Return (x, y) of the center of cell containing provided text 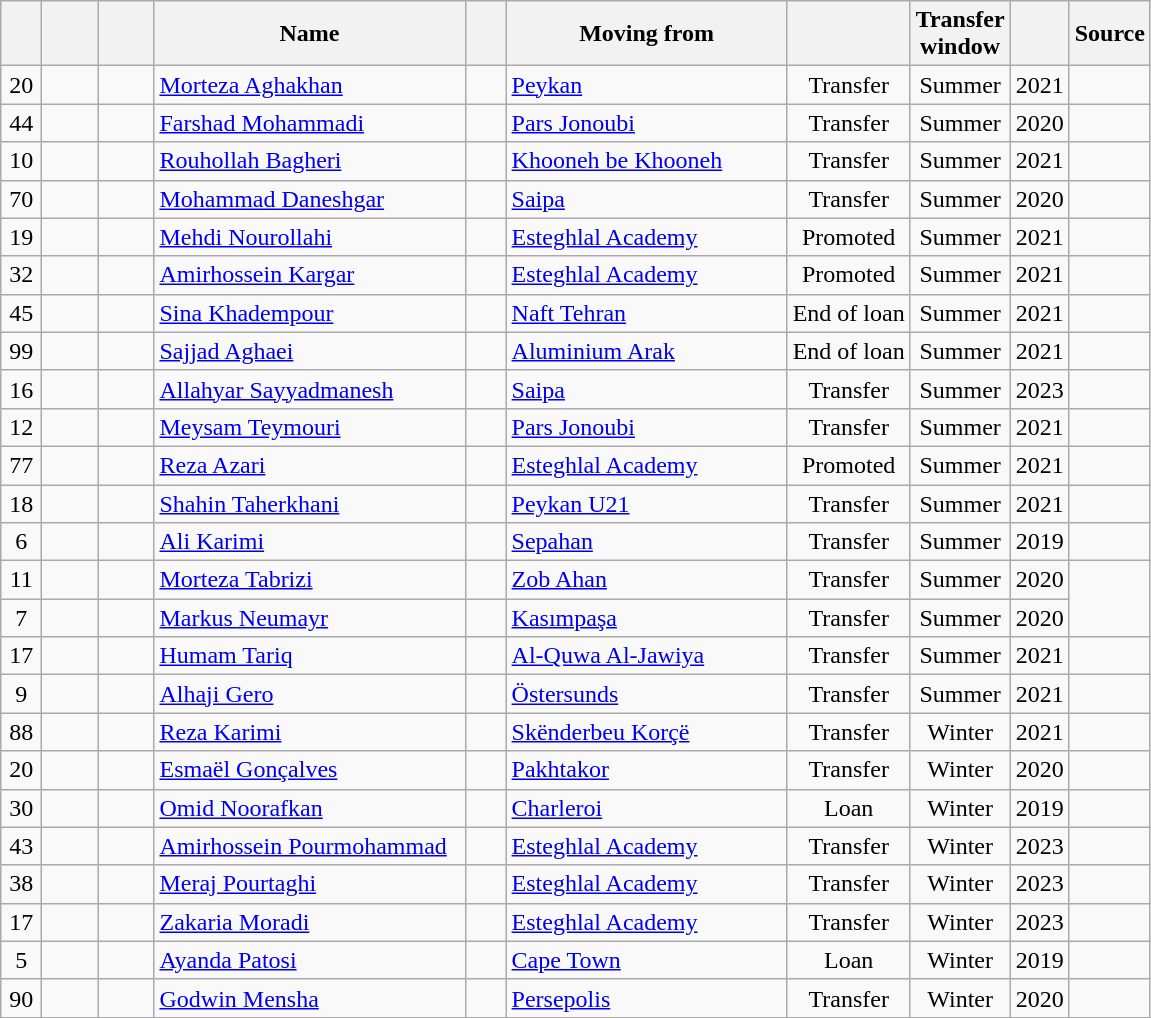
Esmaël Gonçalves (310, 770)
45 (22, 313)
Sina Khadempour (310, 313)
Morteza Tabrizi (310, 580)
12 (22, 427)
Östersunds (646, 694)
Omid Noorafkan (310, 808)
10 (22, 161)
44 (22, 123)
Charleroi (646, 808)
30 (22, 808)
38 (22, 884)
99 (22, 351)
Farshad Mohammadi (310, 123)
Mohammad Daneshgar (310, 199)
Reza Karimi (310, 732)
Sajjad Aghaei (310, 351)
Meraj Pourtaghi (310, 884)
Ayanda Patosi (310, 960)
Khooneh be Khooneh (646, 161)
Mehdi Nourollahi (310, 237)
Markus Neumayr (310, 618)
Amirhossein Kargar (310, 275)
Godwin Mensha (310, 998)
Source (1110, 34)
Moving from (646, 34)
19 (22, 237)
90 (22, 998)
88 (22, 732)
Allahyar Sayyadmanesh (310, 389)
Kasımpaşa (646, 618)
9 (22, 694)
Sepahan (646, 542)
Skënderbeu Korçë (646, 732)
Transferwindow (960, 34)
Naft Tehran (646, 313)
32 (22, 275)
11 (22, 580)
Morteza Aghakhan (310, 85)
Cape Town (646, 960)
Meysam Teymouri (310, 427)
Alhaji Gero (310, 694)
77 (22, 465)
Aluminium Arak (646, 351)
Reza Azari (310, 465)
6 (22, 542)
43 (22, 846)
Humam Tariq (310, 656)
Persepolis (646, 998)
Peykan (646, 85)
Ali Karimi (310, 542)
Rouhollah Bagheri (310, 161)
Pakhtakor (646, 770)
7 (22, 618)
16 (22, 389)
Name (310, 34)
Zob Ahan (646, 580)
70 (22, 199)
Zakaria Moradi (310, 922)
18 (22, 503)
Amirhossein Pourmohammad (310, 846)
Peykan U21 (646, 503)
5 (22, 960)
Shahin Taherkhani (310, 503)
Al-Quwa Al-Jawiya (646, 656)
